Provide the (X, Y) coordinate of the cell's center where the given text is located.  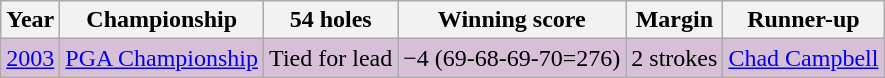
Margin (674, 20)
Tied for lead (331, 58)
Runner-up (804, 20)
−4 (69-68-69-70=276) (512, 58)
Chad Campbell (804, 58)
Year (30, 20)
2 strokes (674, 58)
PGA Championship (162, 58)
Championship (162, 20)
2003 (30, 58)
Winning score (512, 20)
54 holes (331, 20)
